Pinpoint the cell where the given text exists, returning its (X, Y) midpoint coordinate. 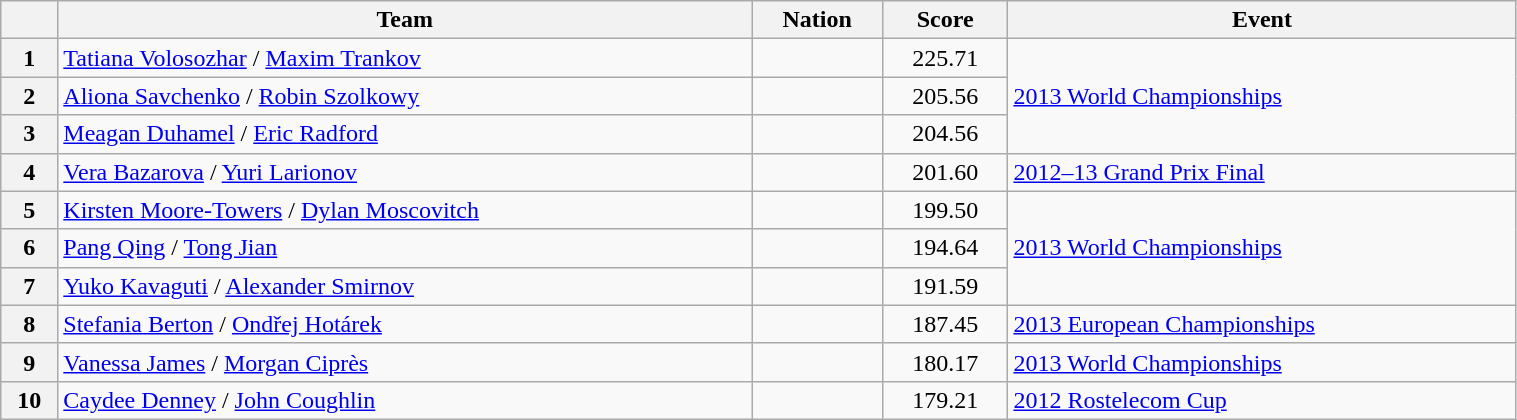
Tatiana Volosozhar / Maxim Trankov (405, 58)
2 (30, 96)
2013 European Championships (1262, 324)
8 (30, 324)
Event (1262, 20)
Aliona Savchenko / Robin Szolkowy (405, 96)
Team (405, 20)
Yuko Kavaguti / Alexander Smirnov (405, 286)
Vanessa James / Morgan Ciprès (405, 362)
3 (30, 134)
Caydee Denney / John Coughlin (405, 400)
6 (30, 248)
Nation (818, 20)
4 (30, 172)
2012 Rostelecom Cup (1262, 400)
Stefania Berton / Ondřej Hotárek (405, 324)
Vera Bazarova / Yuri Larionov (405, 172)
Kirsten Moore-Towers / Dylan Moscovitch (405, 210)
Meagan Duhamel / Eric Radford (405, 134)
10 (30, 400)
5 (30, 210)
1 (30, 58)
179.21 (946, 400)
205.56 (946, 96)
199.50 (946, 210)
9 (30, 362)
2012–13 Grand Prix Final (1262, 172)
194.64 (946, 248)
225.71 (946, 58)
7 (30, 286)
Pang Qing / Tong Jian (405, 248)
Score (946, 20)
191.59 (946, 286)
180.17 (946, 362)
201.60 (946, 172)
204.56 (946, 134)
187.45 (946, 324)
